Find where the given text appears and provide that cell's center as [X, Y] coordinate. 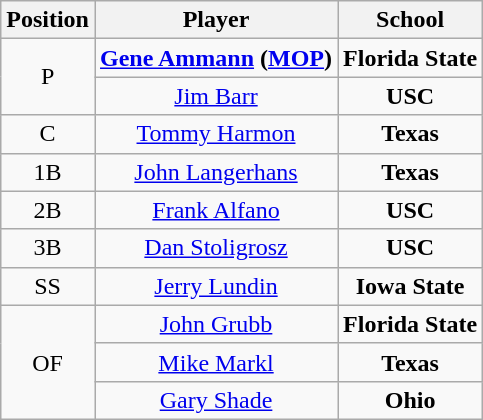
3B [48, 248]
Jerry Lundin [216, 286]
Frank Alfano [216, 210]
School [410, 20]
1B [48, 172]
Position [48, 20]
John Grubb [216, 324]
John Langerhans [216, 172]
Gene Ammann (MOP) [216, 58]
Iowa State [410, 286]
OF [48, 362]
2B [48, 210]
Ohio [410, 400]
SS [48, 286]
Gary Shade [216, 400]
Dan Stoligrosz [216, 248]
Jim Barr [216, 96]
C [48, 134]
P [48, 77]
Mike Markl [216, 362]
Player [216, 20]
Tommy Harmon [216, 134]
